For the text-containing cell, return its midpoint in (X, Y) coordinate format. 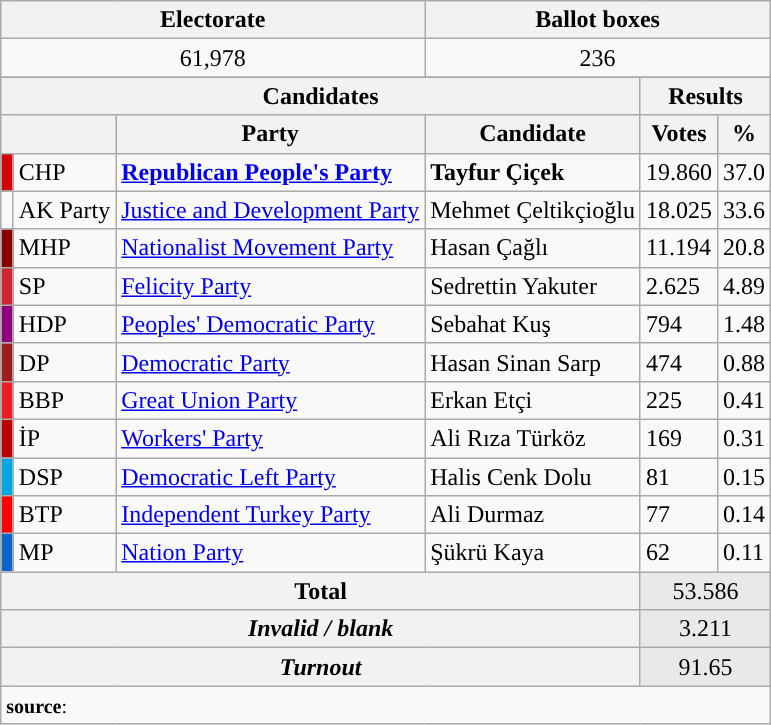
Halis Cenk Dolu (533, 477)
474 (678, 362)
Independent Turkey Party (270, 515)
BTP (64, 515)
Tayfur Çiçek (533, 172)
Invalid / blank (321, 629)
Results (705, 96)
20.8 (744, 248)
169 (678, 438)
AK Party (64, 210)
Candidate (533, 134)
Nation Party (270, 553)
Democratic Party (270, 362)
DSP (64, 477)
Turnout (321, 667)
794 (678, 324)
Erkan Etçi (533, 400)
61,978 (213, 58)
Sedrettin Yakuter (533, 286)
Ali Durmaz (533, 515)
BBP (64, 400)
1.48 (744, 324)
0.41 (744, 400)
Peoples' Democratic Party (270, 324)
Ballot boxes (598, 20)
Votes (678, 134)
Justice and Development Party (270, 210)
% (744, 134)
İP (64, 438)
Hasan Çağlı (533, 248)
225 (678, 400)
2.625 (678, 286)
MHP (64, 248)
91.65 (705, 667)
4.89 (744, 286)
62 (678, 553)
Mehmet Çeltikçioğlu (533, 210)
SP (64, 286)
DP (64, 362)
Democratic Left Party (270, 477)
77 (678, 515)
CHP (64, 172)
33.6 (744, 210)
Great Union Party (270, 400)
Party (270, 134)
Şükrü Kaya (533, 553)
Hasan Sinan Sarp (533, 362)
Republican People's Party (270, 172)
Felicity Party (270, 286)
Ali Rıza Türköz (533, 438)
Sebahat Kuş (533, 324)
37.0 (744, 172)
Candidates (321, 96)
18.025 (678, 210)
HDP (64, 324)
0.14 (744, 515)
Nationalist Movement Party (270, 248)
0.31 (744, 438)
11.194 (678, 248)
0.11 (744, 553)
Electorate (213, 20)
53.586 (705, 591)
Workers' Party (270, 438)
0.88 (744, 362)
3.211 (705, 629)
236 (598, 58)
Total (321, 591)
81 (678, 477)
MP (64, 553)
source: (386, 705)
19.860 (678, 172)
0.15 (744, 477)
